Pinpoint the cell where the given text exists, returning its (X, Y) midpoint coordinate. 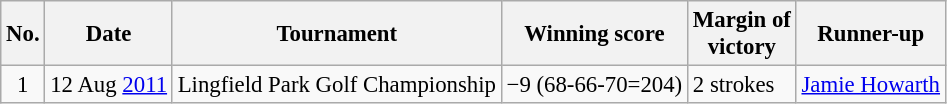
No. (23, 34)
Tournament (336, 34)
Margin ofvictory (742, 34)
Lingfield Park Golf Championship (336, 85)
1 (23, 85)
Runner-up (870, 34)
Date (108, 34)
12 Aug 2011 (108, 85)
Jamie Howarth (870, 85)
2 strokes (742, 85)
Winning score (594, 34)
−9 (68-66-70=204) (594, 85)
